Extract the [x, y] coordinate from the center of the cell holding the provided text.  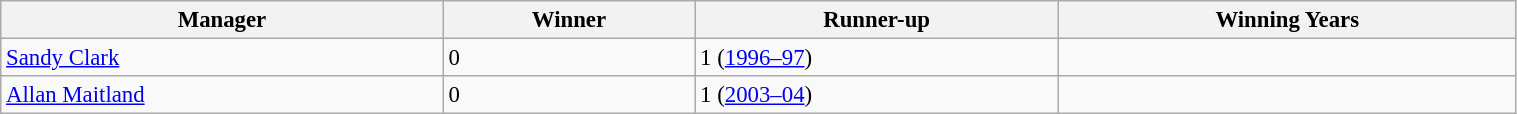
Allan Maitland [222, 95]
Manager [222, 20]
Winning Years [1287, 20]
Sandy Clark [222, 58]
1 (2003–04) [877, 95]
1 (1996–97) [877, 58]
Winner [569, 20]
Runner-up [877, 20]
